Search for the cell housing the specified text and yield its [x, y] center coordinate. 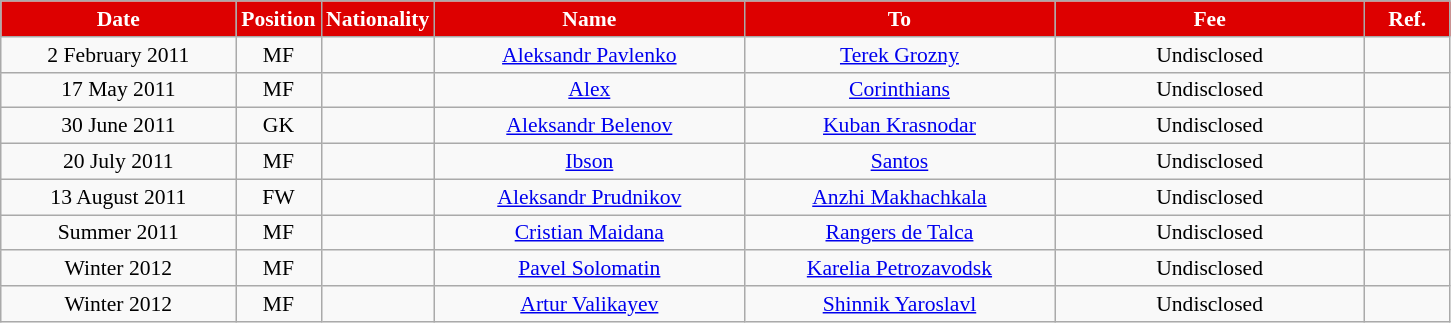
Alex [589, 90]
30 June 2011 [118, 126]
Rangers de Talca [899, 233]
Ibson [589, 162]
GK [278, 126]
Position [278, 19]
Date [118, 19]
Ref. [1408, 19]
17 May 2011 [118, 90]
Artur Valikayev [589, 304]
2 February 2011 [118, 55]
FW [278, 197]
Karelia Petrozavodsk [899, 269]
Aleksandr Belenov [589, 126]
13 August 2011 [118, 197]
Kuban Krasnodar [899, 126]
Nationality [378, 19]
Aleksandr Pavlenko [589, 55]
Fee [1210, 19]
Terek Grozny [899, 55]
Aleksandr Prudnikov [589, 197]
Name [589, 19]
Cristian Maidana [589, 233]
Anzhi Makhachkala [899, 197]
20 July 2011 [118, 162]
Corinthians [899, 90]
To [899, 19]
Shinnik Yaroslavl [899, 304]
Pavel Solomatin [589, 269]
Summer 2011 [118, 233]
Santos [899, 162]
